From the cell containing the given text, extract its center point as [X, Y] coordinate. 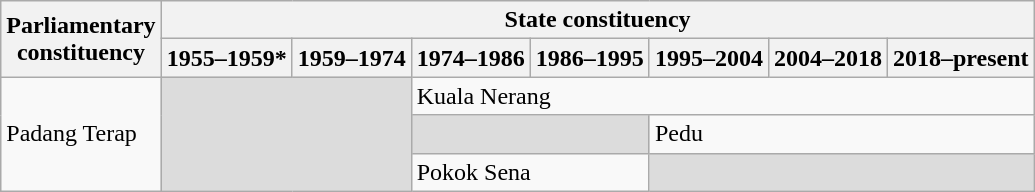
2004–2018 [828, 58]
Padang Terap [81, 134]
Pedu [842, 134]
1986–1995 [590, 58]
1974–1986 [470, 58]
State constituency [598, 20]
1959–1974 [352, 58]
Kuala Nerang [722, 96]
Pokok Sena [530, 172]
1995–2004 [708, 58]
1955–1959* [226, 58]
2018–present [960, 58]
Parliamentaryconstituency [81, 39]
